Scan for the cell matching the given text and deliver its [x, y] coordinate at center. 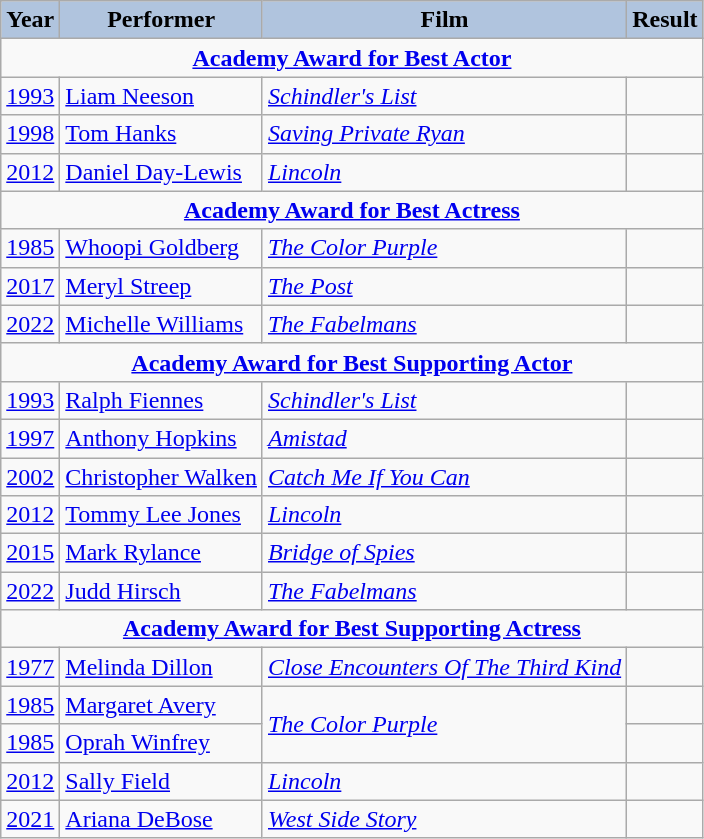
2015 [30, 553]
Meryl Streep [162, 286]
1998 [30, 134]
2021 [30, 819]
1997 [30, 438]
West Side Story [444, 819]
Academy Award for Best Actor [352, 58]
Daniel Day-Lewis [162, 172]
Catch Me If You Can [444, 477]
2002 [30, 477]
Result [665, 20]
Academy Award for Best Supporting Actress [352, 629]
Amistad [444, 438]
Ariana DeBose [162, 819]
Saving Private Ryan [444, 134]
The Post [444, 286]
Liam Neeson [162, 96]
Mark Rylance [162, 553]
Melinda Dillon [162, 667]
Year [30, 20]
Tom Hanks [162, 134]
Performer [162, 20]
Tommy Lee Jones [162, 515]
Close Encounters Of The Third Kind [444, 667]
Whoopi Goldberg [162, 248]
2017 [30, 286]
Film [444, 20]
Michelle Williams [162, 324]
Academy Award for Best Actress [352, 210]
Judd Hirsch [162, 591]
Christopher Walken [162, 477]
Sally Field [162, 781]
Margaret Avery [162, 705]
Ralph Fiennes [162, 400]
Bridge of Spies [444, 553]
1977 [30, 667]
Oprah Winfrey [162, 743]
Anthony Hopkins [162, 438]
Academy Award for Best Supporting Actor [352, 362]
